Detect which cell encompasses the target text, then output its (X, Y) center coordinate. 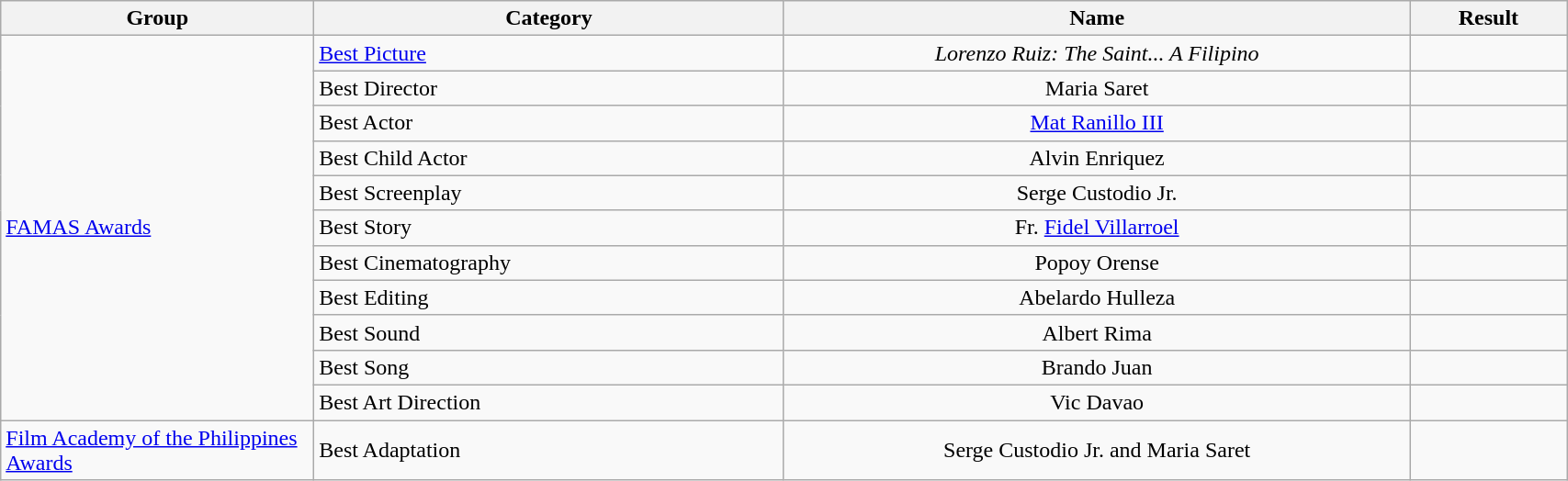
FAMAS Awards (158, 228)
Best Screenplay (549, 193)
Albert Rima (1097, 332)
Lorenzo Ruiz: The Saint... A Filipino (1097, 53)
Serge Custodio Jr. and Maria Saret (1097, 450)
Best Cinematography (549, 263)
Best Director (549, 88)
Serge Custodio Jr. (1097, 193)
Film Academy of the Philippines Awards (158, 450)
Best Song (549, 367)
Brando Juan (1097, 367)
Best Story (549, 228)
Group (158, 18)
Best Picture (549, 53)
Name (1097, 18)
Best Adaptation (549, 450)
Abelardo Hulleza (1097, 297)
Best Actor (549, 123)
Vic Davao (1097, 402)
Best Art Direction (549, 402)
Alvin Enriquez (1097, 158)
Best Child Actor (549, 158)
Fr. Fidel Villarroel (1097, 228)
Best Editing (549, 297)
Popoy Orense (1097, 263)
Mat Ranillo III (1097, 123)
Best Sound (549, 332)
Result (1488, 18)
Maria Saret (1097, 88)
Category (549, 18)
